Provide the (X, Y) coordinate of the cell's center where the given text is located.  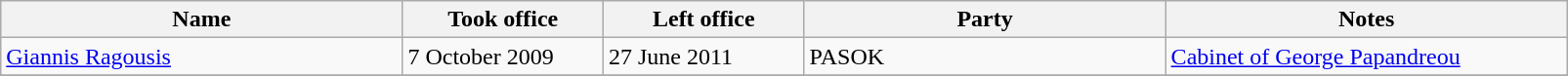
Giannis Ragousis (201, 57)
Party (985, 19)
27 June 2011 (703, 57)
Name (201, 19)
Took office (503, 19)
Left office (703, 19)
PASOK (985, 57)
Cabinet of George Papandreou (1366, 57)
7 October 2009 (503, 57)
Notes (1366, 19)
